Search for the cell housing the specified text and yield its (x, y) center coordinate. 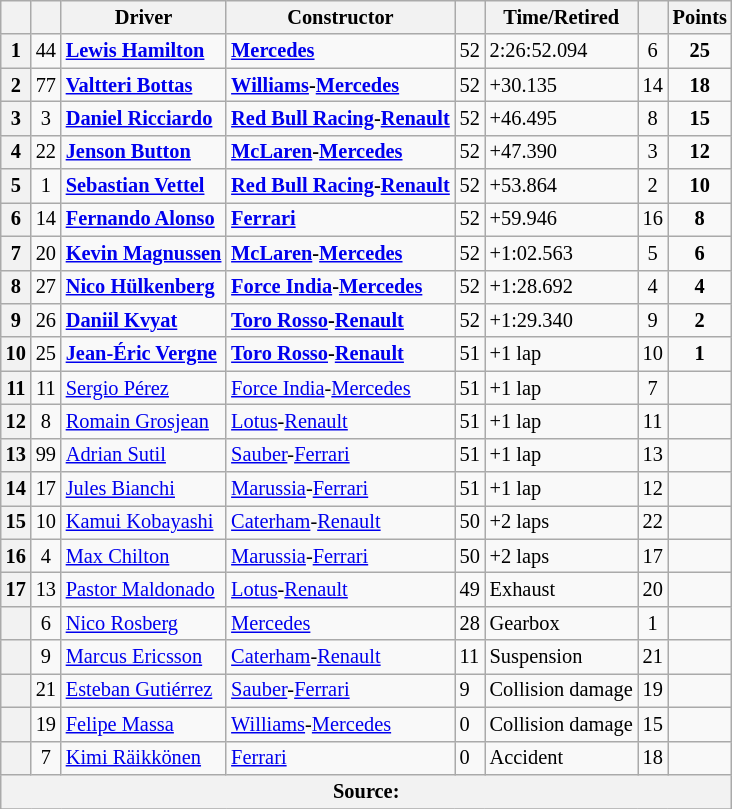
Valtteri Bottas (144, 85)
+1:02.563 (562, 253)
+1:29.340 (562, 320)
Daniil Kvyat (144, 320)
Romain Grosjean (144, 421)
Exhaust (562, 589)
2:26:52.094 (562, 51)
Time/Retired (562, 17)
Points (700, 17)
Lewis Hamilton (144, 51)
Marcus Ericsson (144, 657)
Suspension (562, 657)
Daniel Ricciardo (144, 118)
99 (46, 455)
44 (46, 51)
+46.495 (562, 118)
Sergio Pérez (144, 388)
Pastor Maldonado (144, 589)
26 (46, 320)
28 (470, 623)
Fernando Alonso (144, 219)
Adrian Sutil (144, 455)
Jean-Éric Vergne (144, 354)
Constructor (340, 17)
Jules Bianchi (144, 489)
Kamui Kobayashi (144, 522)
+1:28.692 (562, 287)
Max Chilton (144, 556)
Jenson Button (144, 152)
Gearbox (562, 623)
Sebastian Vettel (144, 186)
Nico Rosberg (144, 623)
+53.864 (562, 186)
Source: (366, 791)
Felipe Massa (144, 724)
+30.135 (562, 85)
Kimi Räikkönen (144, 758)
27 (46, 287)
77 (46, 85)
Kevin Magnussen (144, 253)
49 (470, 589)
Accident (562, 758)
Driver (144, 17)
Nico Hülkenberg (144, 287)
+59.946 (562, 219)
+47.390 (562, 152)
Esteban Gutiérrez (144, 690)
